Return the (X, Y) coordinate for the center point of the cell that contains the specified text.  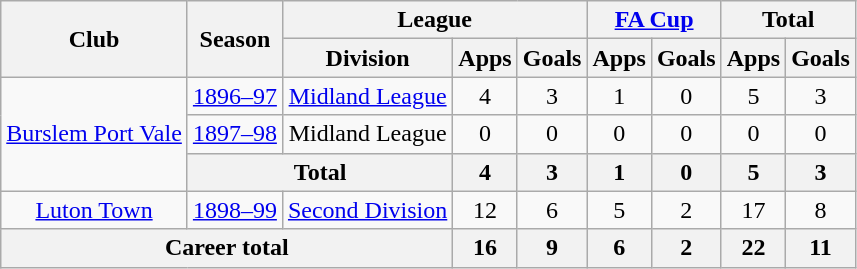
Division (367, 58)
12 (485, 210)
FA Cup (654, 20)
Luton Town (94, 210)
Club (94, 39)
1896–97 (234, 96)
16 (485, 248)
Season (234, 39)
1897–98 (234, 134)
22 (753, 248)
Burslem Port Vale (94, 134)
1898–99 (234, 210)
Career total (227, 248)
11 (821, 248)
League (434, 20)
8 (821, 210)
Second Division (367, 210)
17 (753, 210)
9 (552, 248)
